Find where the given text appears and provide that cell's center as [x, y] coordinate. 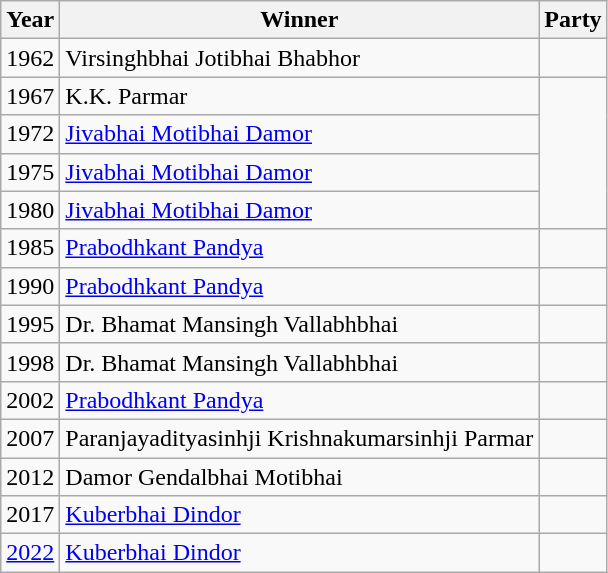
1962 [30, 58]
Damor Gendalbhai Motibhai [300, 477]
1990 [30, 286]
1972 [30, 134]
1967 [30, 96]
Party [573, 20]
1985 [30, 248]
1980 [30, 210]
Winner [300, 20]
2022 [30, 553]
1975 [30, 172]
2017 [30, 515]
Virsinghbhai Jotibhai Bhabhor [300, 58]
1995 [30, 324]
2012 [30, 477]
Paranjayadityasinhji Krishnakumarsinhji Parmar [300, 438]
1998 [30, 362]
K.K. Parmar [300, 96]
2002 [30, 400]
Year [30, 20]
2007 [30, 438]
